Identify which cell holds the provided text, then report its [X, Y] central coordinate. 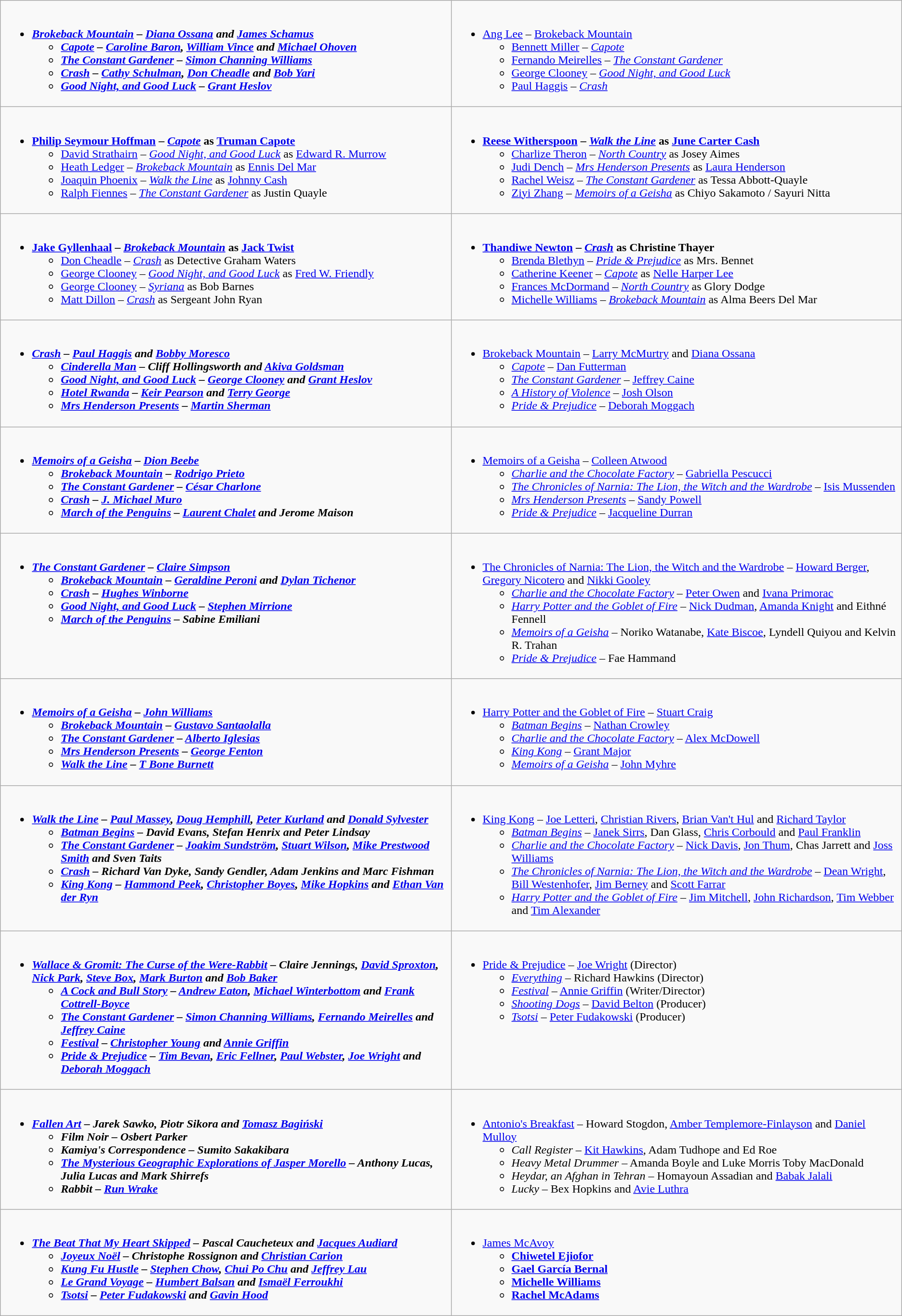
James McAvoyChiwetel EjioforGael García BernalMichelle WilliamsRachel McAdams [676, 1262]
